Search for the cell housing the specified text and yield its (x, y) center coordinate. 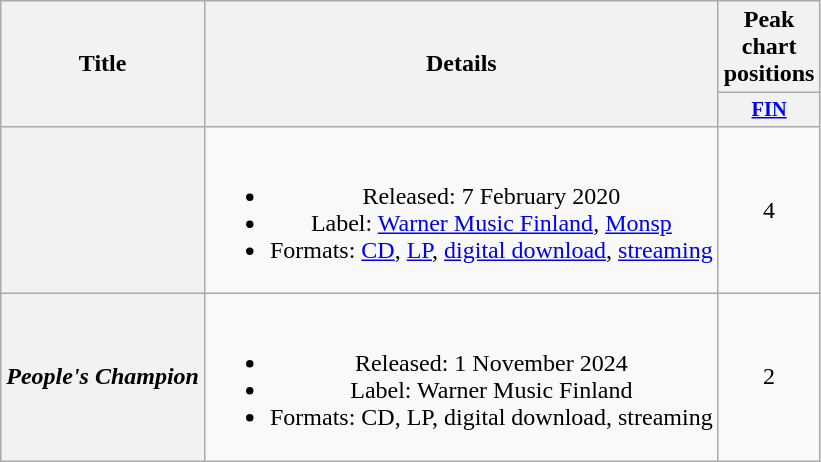
Released: 7 February 2020Label: Warner Music Finland, MonspFormats: CD, LP, digital download, streaming (461, 210)
Peak chart positions (769, 47)
Released: 1 November 2024Label: Warner Music FinlandFormats: CD, LP, digital download, streaming (461, 378)
2 (769, 378)
People's Champion (103, 378)
FIN (769, 110)
Title (103, 64)
Details (461, 64)
4 (769, 210)
